Identify which cell holds the provided text, then report its [x, y] central coordinate. 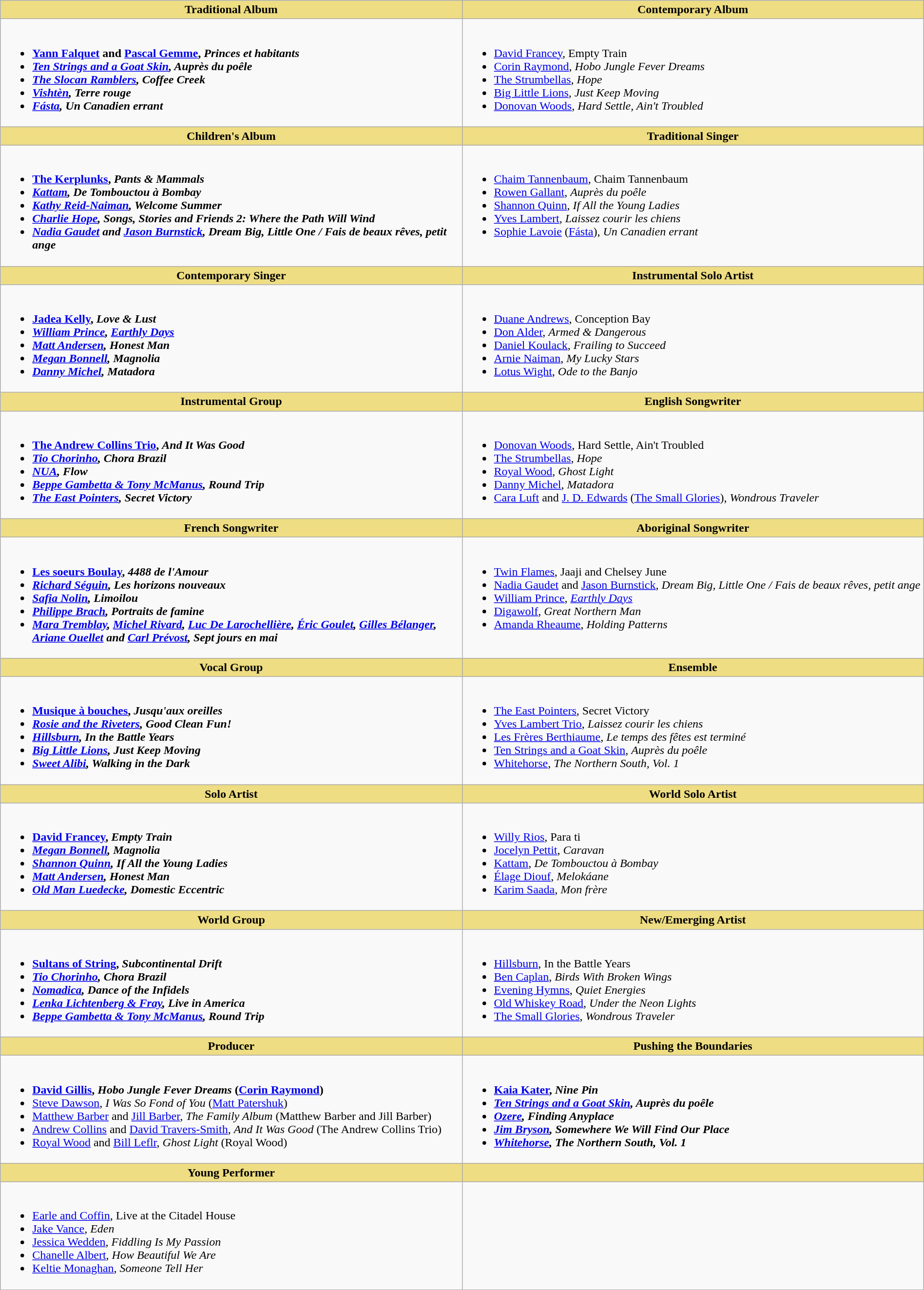
Jadea Kelly, Love & LustWilliam Prince, Earthly DaysMatt Andersen, Honest ManMegan Bonnell, MagnoliaDanny Michel, Matadora [231, 338]
Aboriginal Songwriter [693, 528]
World Group [231, 920]
World Solo Artist [693, 794]
Traditional Singer [693, 136]
Instrumental Group [231, 402]
Young Performer [231, 1173]
French Songwriter [231, 528]
Children's Album [231, 136]
Contemporary Album [693, 10]
Ensemble [693, 667]
Traditional Album [231, 10]
Pushing the Boundaries [693, 1046]
Producer [231, 1046]
English Songwriter [693, 402]
Willy Rios, Para tiJocelyn Pettit, CaravanKattam, De Tombouctou à BombayÉlage Diouf, MelokáaneKarim Saada, Mon frère [693, 857]
New/Emerging Artist [693, 920]
Vocal Group [231, 667]
Instrumental Solo Artist [693, 275]
Duane Andrews, Conception BayDon Alder, Armed & DangerousDaniel Koulack, Frailing to SucceedArnie Naiman, My Lucky StarsLotus Wight, Ode to the Banjo [693, 338]
The Andrew Collins Trio, And It Was GoodTio Chorinho, Chora BrazilNUA, FlowBeppe Gambetta & Tony McManus, Round TripThe East Pointers, Secret Victory [231, 465]
Contemporary Singer [231, 275]
David Francey, Empty TrainMegan Bonnell, MagnoliaShannon Quinn, If All the Young LadiesMatt Andersen, Honest ManOld Man Luedecke, Domestic Eccentric [231, 857]
Solo Artist [231, 794]
